Search for the cell housing the specified text and yield its [X, Y] center coordinate. 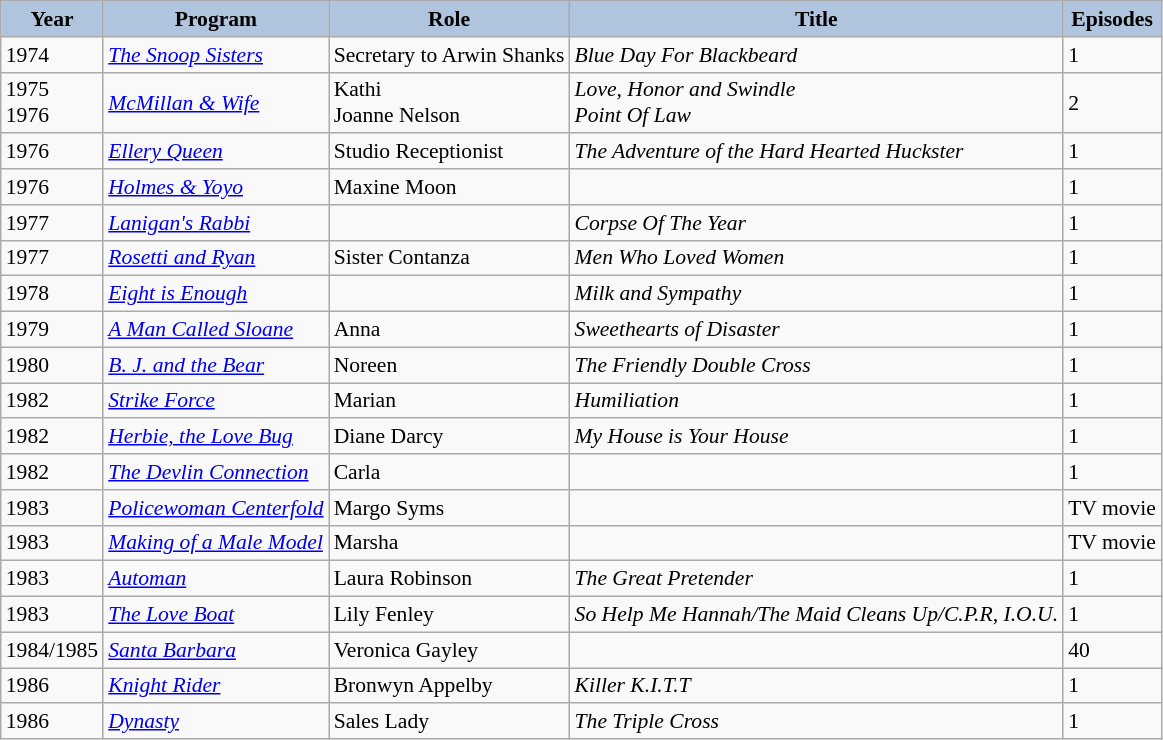
The Adventure of the Hard Hearted Huckster [817, 152]
The Triple Cross [817, 722]
1980 [52, 365]
Carla [450, 472]
Title [817, 19]
Sales Lady [450, 722]
Corpse Of The Year [817, 223]
B. J. and the Bear [216, 365]
Knight Rider [216, 686]
Santa Barbara [216, 650]
1984/1985 [52, 650]
The Devlin Connection [216, 472]
Strike Force [216, 401]
Diane Darcy [450, 437]
Marsha [450, 543]
Lily Fenley [450, 615]
Role [450, 19]
Eight is Enough [216, 294]
Noreen [450, 365]
Herbie, the Love Bug [216, 437]
Dynasty [216, 722]
1979 [52, 330]
1978 [52, 294]
Anna [450, 330]
Rosetti and Ryan [216, 258]
Maxine Moon [450, 187]
Men Who Loved Women [817, 258]
Sweethearts of Disaster [817, 330]
Blue Day For Blackbeard [817, 55]
Program [216, 19]
My House is Your House [817, 437]
Making of a Male Model [216, 543]
The Friendly Double Cross [817, 365]
Killer K.I.T.T [817, 686]
Studio Receptionist [450, 152]
Holmes & Yoyo [216, 187]
Milk and Sympathy [817, 294]
The Snoop Sisters [216, 55]
The Great Pretender [817, 579]
Veronica Gayley [450, 650]
So Help Me Hannah/The Maid Cleans Up/C.P.R, I.O.U. [817, 615]
40 [1112, 650]
Humiliation [817, 401]
Policewoman Centerfold [216, 508]
Marian [450, 401]
Ellery Queen [216, 152]
McMillan & Wife [216, 102]
2 [1112, 102]
Sister Contanza [450, 258]
Margo Syms [450, 508]
19751976 [52, 102]
Laura Robinson [450, 579]
Lanigan's Rabbi [216, 223]
Episodes [1112, 19]
Year [52, 19]
The Love Boat [216, 615]
A Man Called Sloane [216, 330]
1974 [52, 55]
KathiJoanne Nelson [450, 102]
Secretary to Arwin Shanks [450, 55]
Bronwyn Appelby [450, 686]
Automan [216, 579]
Love, Honor and SwindlePoint Of Law [817, 102]
